Detect which cell encompasses the target text, then output its [x, y] center coordinate. 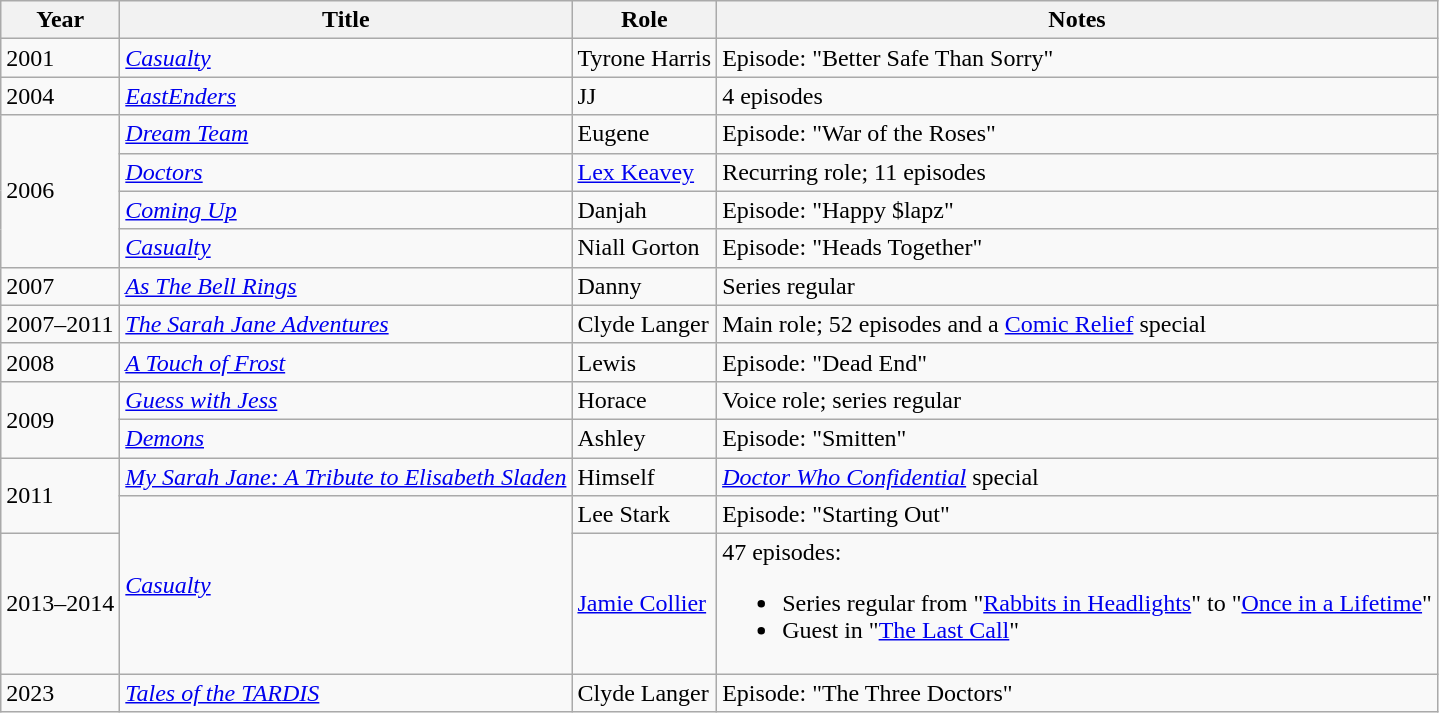
Guess with Jess [346, 400]
Danny [644, 286]
Episode: "Happy $lapz" [1078, 210]
EastEnders [346, 96]
2011 [60, 496]
2023 [60, 693]
Niall Gorton [644, 248]
Title [346, 20]
Main role; 52 episodes and a Comic Relief special [1078, 324]
47 episodes:Series regular from "Rabbits in Headlights" to "Once in a Lifetime"Guest in "The Last Call" [1078, 604]
Episode: "Starting Out" [1078, 515]
Ashley [644, 438]
Role [644, 20]
A Touch of Frost [346, 362]
Doctors [346, 172]
JJ [644, 96]
Tales of the TARDIS [346, 693]
Jamie Collier [644, 604]
Episode: "The Three Doctors" [1078, 693]
Tyrone Harris [644, 58]
Year [60, 20]
As The Bell Rings [346, 286]
Episode: "Better Safe Than Sorry" [1078, 58]
Recurring role; 11 episodes [1078, 172]
Doctor Who Confidential special [1078, 477]
2004 [60, 96]
Horace [644, 400]
2001 [60, 58]
Eugene [644, 134]
Coming Up [346, 210]
Episode: "Smitten" [1078, 438]
2008 [60, 362]
Dream Team [346, 134]
2007 [60, 286]
The Sarah Jane Adventures [346, 324]
My Sarah Jane: A Tribute to Elisabeth Sladen [346, 477]
Lex Keavey [644, 172]
Demons [346, 438]
Episode: "War of the Roses" [1078, 134]
Episode: "Dead End" [1078, 362]
Notes [1078, 20]
2013–2014 [60, 604]
2009 [60, 419]
Danjah [644, 210]
4 episodes [1078, 96]
Series regular [1078, 286]
2007–2011 [60, 324]
Himself [644, 477]
Episode: "Heads Together" [1078, 248]
2006 [60, 191]
Lee Stark [644, 515]
Lewis [644, 362]
Voice role; series regular [1078, 400]
